Provide the (X, Y) coordinate of the cell's center where the given text is located.  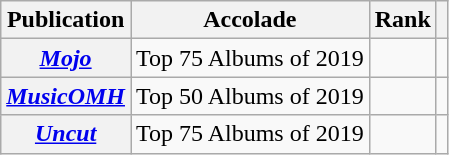
Publication (66, 20)
Accolade (250, 20)
Uncut (66, 134)
Rank (402, 20)
MusicOMH (66, 96)
Mojo (66, 58)
Top 50 Albums of 2019 (250, 96)
